Identify which cell holds the provided text, then report its [x, y] central coordinate. 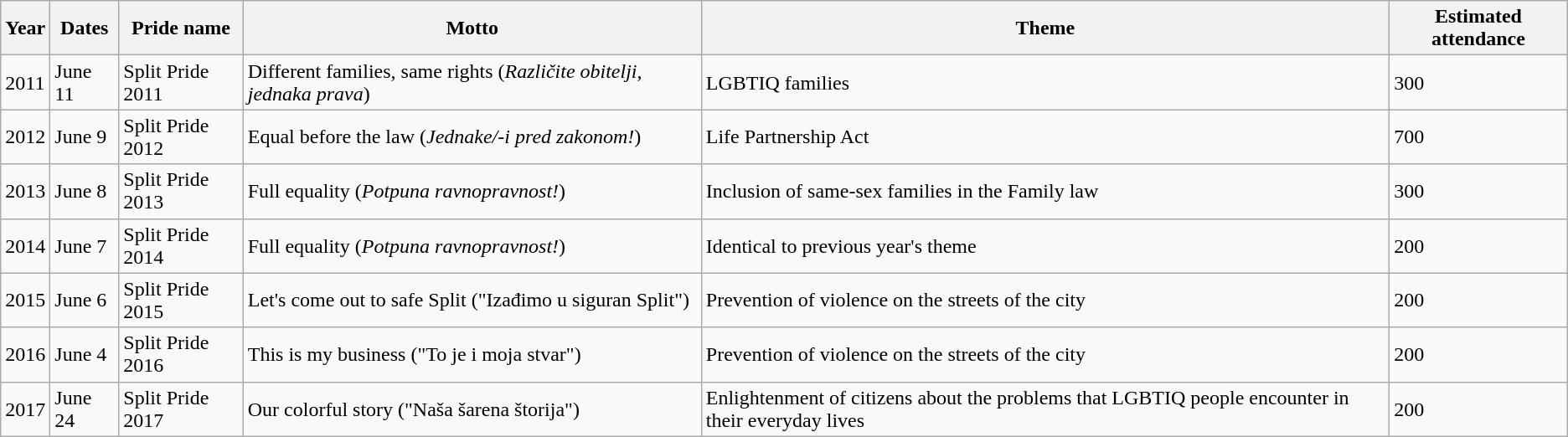
Dates [85, 28]
Estimated attendance [1479, 28]
Motto [472, 28]
Life Partnership Act [1045, 137]
Year [25, 28]
Theme [1045, 28]
Identical to previous year's theme [1045, 246]
Split Pride 2015 [181, 300]
June 8 [85, 191]
June 9 [85, 137]
Split Pride 2014 [181, 246]
2014 [25, 246]
Different families, same rights (Različite obitelji, jednaka prava) [472, 82]
June 7 [85, 246]
June 11 [85, 82]
Split Pride 2013 [181, 191]
2013 [25, 191]
2012 [25, 137]
LGBTIQ families [1045, 82]
Pride name [181, 28]
Split Pride 2016 [181, 355]
Our colorful story ("Naša šarena štorija") [472, 409]
2015 [25, 300]
Split Pride 2017 [181, 409]
Equal before the law (Jednake/-i pred zakonom!) [472, 137]
700 [1479, 137]
This is my business ("To je i moja stvar") [472, 355]
June 6 [85, 300]
Enlightenment of citizens about the problems that LGBTIQ people encounter in their everyday lives [1045, 409]
2016 [25, 355]
2011 [25, 82]
Let's come out to safe Split ("Izađimo u siguran Split") [472, 300]
Inclusion of same-sex families in the Family law [1045, 191]
June 24 [85, 409]
Split Pride 2012 [181, 137]
Split Pride 2011 [181, 82]
June 4 [85, 355]
2017 [25, 409]
